Locate the cell with the specified text and output its (X, Y) center coordinate. 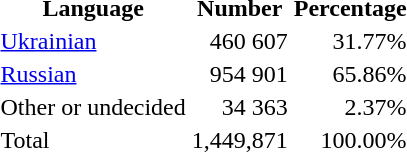
460 607 (240, 41)
34 363 (240, 107)
954 901 (240, 74)
